Extract the (X, Y) coordinate from the center of the cell holding the provided text.  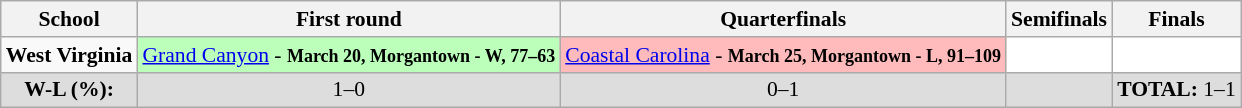
1–0 (348, 90)
TOTAL: 1–1 (1176, 90)
Finals (1176, 19)
West Virginia (70, 55)
Semifinals (1059, 19)
First round (348, 19)
0–1 (783, 90)
Coastal Carolina - March 25, Morgantown - L, 91–109 (783, 55)
School (70, 19)
W-L (%): (70, 90)
Grand Canyon - March 20, Morgantown - W, 77–63 (348, 55)
Quarterfinals (783, 19)
